Provide the [x, y] coordinate of the cell's center where the given text is located.  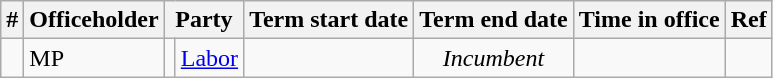
Party [204, 20]
Time in office [649, 20]
Officeholder [94, 20]
Term start date [329, 20]
Term end date [494, 20]
Labor [209, 58]
MP [94, 58]
# [12, 20]
Ref [748, 20]
Incumbent [494, 58]
